For the text-containing cell, return its midpoint in [x, y] coordinate format. 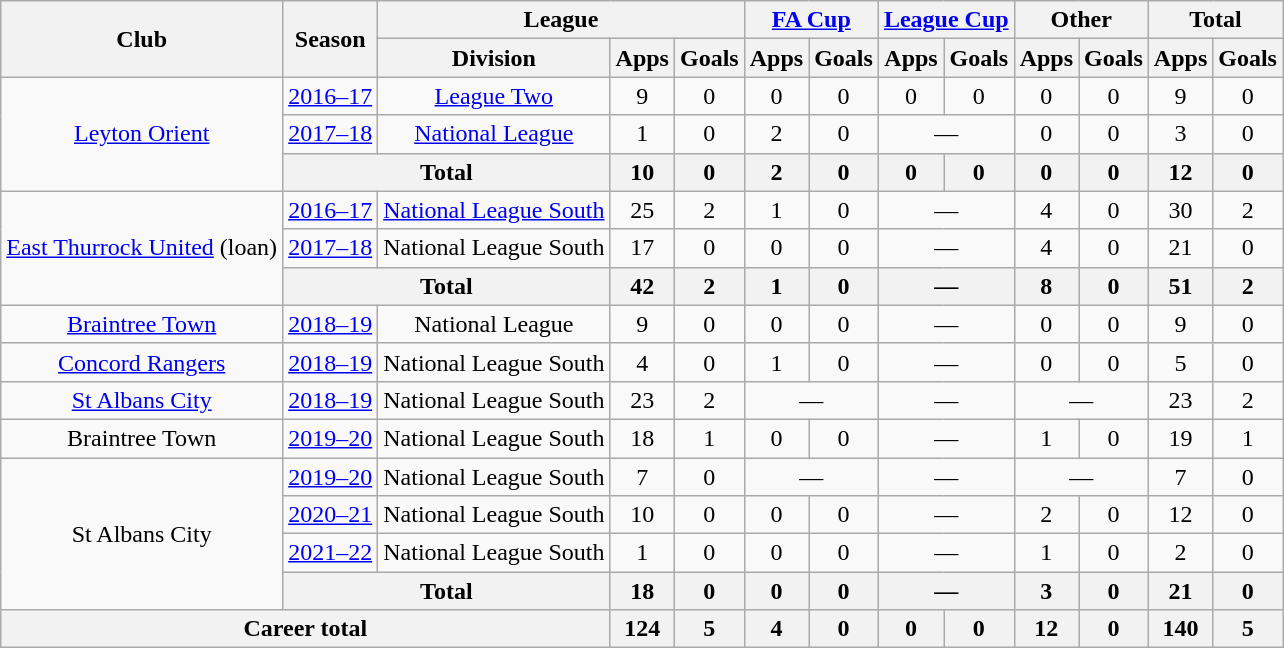
Concord Rangers [142, 362]
140 [1180, 629]
30 [1180, 210]
League Cup [946, 20]
Other [1081, 20]
19 [1180, 438]
Club [142, 39]
Division [494, 58]
2020–21 [330, 515]
League [562, 20]
42 [642, 286]
Career total [306, 629]
East Thurrock United (loan) [142, 248]
25 [642, 210]
17 [642, 248]
124 [642, 629]
FA Cup [811, 20]
League Two [494, 96]
51 [1180, 286]
Season [330, 39]
2021–22 [330, 553]
Leyton Orient [142, 134]
8 [1046, 286]
